Pinpoint the cell where the given text exists, returning its (x, y) midpoint coordinate. 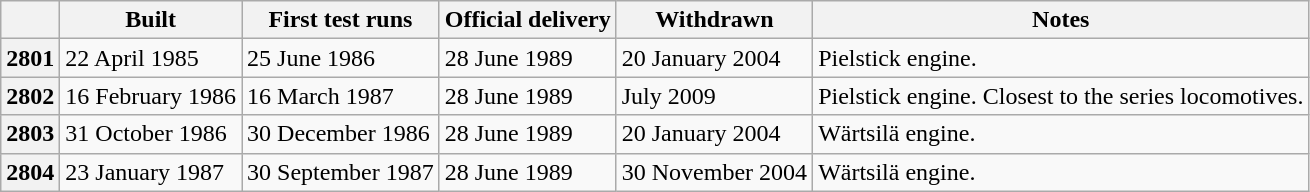
30 September 1987 (341, 172)
16 February 1986 (151, 96)
Withdrawn (714, 20)
2803 (30, 134)
2802 (30, 96)
Notes (1061, 20)
25 June 1986 (341, 58)
2801 (30, 58)
31 October 1986 (151, 134)
30 November 2004 (714, 172)
22 April 1985 (151, 58)
16 March 1987 (341, 96)
Pielstick engine. (1061, 58)
2804 (30, 172)
Official delivery (528, 20)
23 January 1987 (151, 172)
30 December 1986 (341, 134)
Pielstick engine. Closest to the series locomotives. (1061, 96)
First test runs (341, 20)
Built (151, 20)
July 2009 (714, 96)
